Output the (X, Y) coordinate of the center of the cell containing the given text.  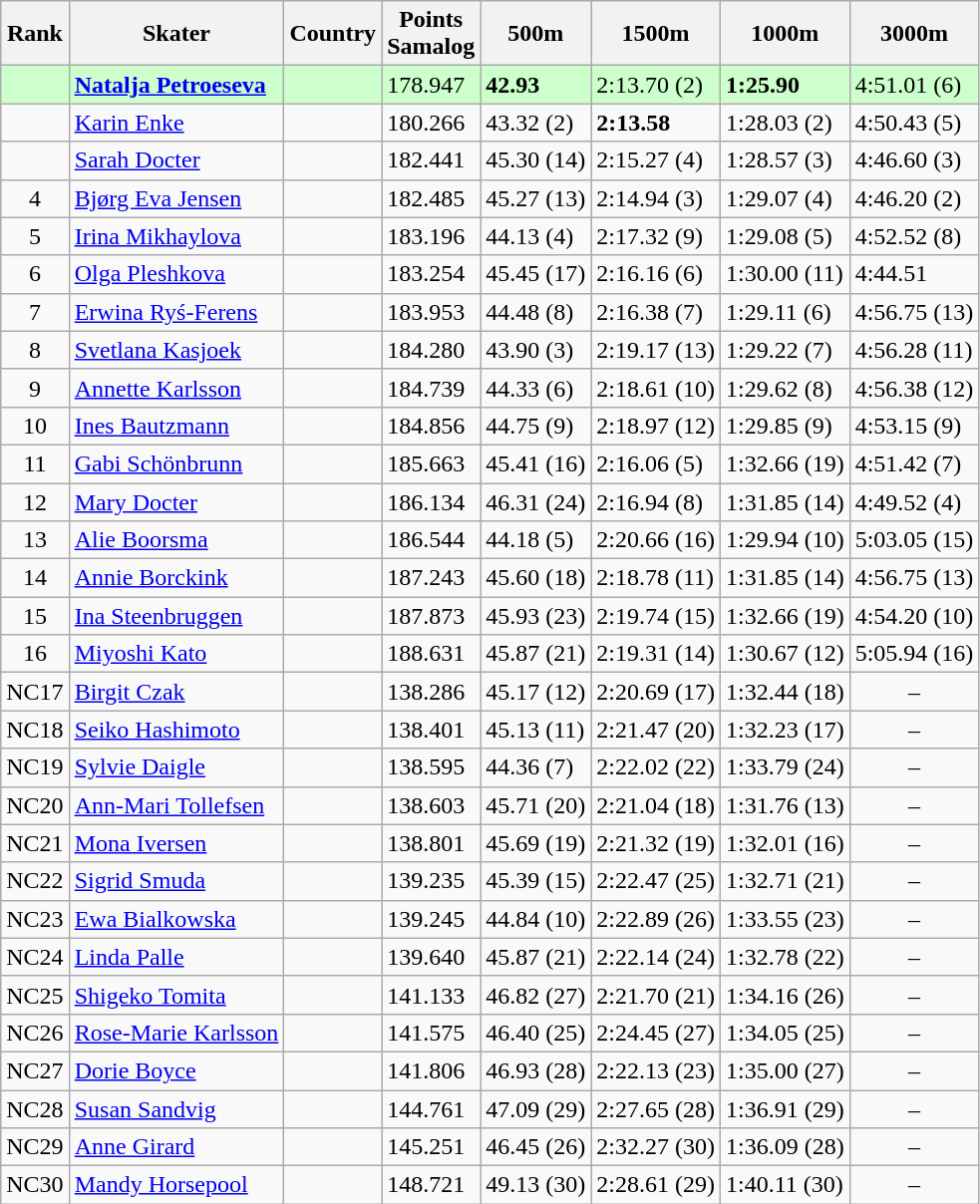
4:46.60 (3) (914, 160)
141.575 (431, 1033)
46.31 (24) (536, 501)
15 (35, 616)
45.71 (20) (536, 805)
45.45 (17) (536, 274)
44.18 (5) (536, 540)
Linda Palle (176, 957)
4:54.20 (10) (914, 616)
Karin Enke (176, 123)
Ewa Bialkowska (176, 919)
141.133 (431, 995)
5 (35, 236)
4:53.15 (9) (914, 426)
1:32.01 (16) (785, 843)
Svetlana Kasjoek (176, 350)
2:18.78 (11) (656, 578)
1:29.62 (8) (785, 388)
2:17.32 (9) (656, 236)
2:20.66 (16) (656, 540)
138.801 (431, 843)
182.485 (431, 198)
2:13.70 (2) (656, 85)
138.595 (431, 767)
Shigeko Tomita (176, 995)
NC25 (35, 995)
Mary Docter (176, 501)
2:15.27 (4) (656, 160)
1:31.76 (13) (785, 805)
1:29.94 (10) (785, 540)
Bjørg Eva Jensen (176, 198)
Skater (176, 34)
45.93 (23) (536, 616)
184.856 (431, 426)
9 (35, 388)
2:20.69 (17) (656, 692)
NC26 (35, 1033)
4:56.38 (12) (914, 388)
Susan Sandvig (176, 1109)
5:03.05 (15) (914, 540)
1:32.23 (17) (785, 730)
1:28.03 (2) (785, 123)
2:13.58 (656, 123)
5:05.94 (16) (914, 654)
4:46.20 (2) (914, 198)
NC23 (35, 919)
NC18 (35, 730)
Ines Bautzmann (176, 426)
141.806 (431, 1070)
NC22 (35, 881)
2:18.61 (10) (656, 388)
Gabi Schönbrunn (176, 463)
1:33.79 (24) (785, 767)
183.254 (431, 274)
1:29.07 (4) (785, 198)
1:29.08 (5) (785, 236)
NC27 (35, 1070)
12 (35, 501)
4:56.28 (11) (914, 350)
45.60 (18) (536, 578)
184.280 (431, 350)
1:25.90 (785, 85)
187.243 (431, 578)
45.30 (14) (536, 160)
Rank (35, 34)
184.739 (431, 388)
1:29.11 (6) (785, 312)
Mona Iversen (176, 843)
2:16.06 (5) (656, 463)
2:32.27 (30) (656, 1147)
Country (333, 34)
44.13 (4) (536, 236)
4:51.01 (6) (914, 85)
46.45 (26) (536, 1147)
Alie Boorsma (176, 540)
8 (35, 350)
NC29 (35, 1147)
Rose-Marie Karlsson (176, 1033)
148.721 (431, 1185)
14 (35, 578)
Ann-Mari Tollefsen (176, 805)
144.761 (431, 1109)
Sarah Docter (176, 160)
2:22.47 (25) (656, 881)
2:22.13 (23) (656, 1070)
Irina Mikhaylova (176, 236)
11 (35, 463)
Miyoshi Kato (176, 654)
2:28.61 (29) (656, 1185)
Points Samalog (431, 34)
NC30 (35, 1185)
2:21.47 (20) (656, 730)
1:32.78 (22) (785, 957)
1:32.71 (21) (785, 881)
NC21 (35, 843)
182.441 (431, 160)
4:51.42 (7) (914, 463)
Seiko Hashimoto (176, 730)
NC28 (35, 1109)
Anne Girard (176, 1147)
46.93 (28) (536, 1070)
45.69 (19) (536, 843)
45.17 (12) (536, 692)
2:22.89 (26) (656, 919)
NC20 (35, 805)
45.27 (13) (536, 198)
138.603 (431, 805)
139.235 (431, 881)
NC19 (35, 767)
1000m (785, 34)
1:29.22 (7) (785, 350)
43.90 (3) (536, 350)
Dorie Boyce (176, 1070)
44.84 (10) (536, 919)
16 (35, 654)
2:21.04 (18) (656, 805)
178.947 (431, 85)
47.09 (29) (536, 1109)
3000m (914, 34)
Olga Pleshkova (176, 274)
44.36 (7) (536, 767)
1:33.55 (23) (785, 919)
2:19.74 (15) (656, 616)
187.873 (431, 616)
2:22.14 (24) (656, 957)
1:30.00 (11) (785, 274)
2:22.02 (22) (656, 767)
46.40 (25) (536, 1033)
2:27.65 (28) (656, 1109)
4:50.43 (5) (914, 123)
2:19.17 (13) (656, 350)
4:49.52 (4) (914, 501)
1:40.11 (30) (785, 1185)
Birgit Czak (176, 692)
2:16.94 (8) (656, 501)
186.134 (431, 501)
42.93 (536, 85)
138.286 (431, 692)
4:44.51 (914, 274)
500m (536, 34)
Natalja Petroeseva (176, 85)
13 (35, 540)
1:32.44 (18) (785, 692)
Annette Karlsson (176, 388)
6 (35, 274)
188.631 (431, 654)
145.251 (431, 1147)
Mandy Horsepool (176, 1185)
139.640 (431, 957)
2:21.70 (21) (656, 995)
2:16.16 (6) (656, 274)
2:21.32 (19) (656, 843)
1:36.09 (28) (785, 1147)
NC24 (35, 957)
1:35.00 (27) (785, 1070)
2:18.97 (12) (656, 426)
2:14.94 (3) (656, 198)
Sigrid Smuda (176, 881)
183.196 (431, 236)
45.13 (11) (536, 730)
NC17 (35, 692)
183.953 (431, 312)
49.13 (30) (536, 1185)
Annie Borckink (176, 578)
1:34.16 (26) (785, 995)
7 (35, 312)
138.401 (431, 730)
4:52.52 (8) (914, 236)
180.266 (431, 123)
1:28.57 (3) (785, 160)
139.245 (431, 919)
185.663 (431, 463)
Ina Steenbruggen (176, 616)
10 (35, 426)
186.544 (431, 540)
1:34.05 (25) (785, 1033)
46.82 (27) (536, 995)
45.41 (16) (536, 463)
43.32 (2) (536, 123)
1:36.91 (29) (785, 1109)
45.39 (15) (536, 881)
4 (35, 198)
Sylvie Daigle (176, 767)
1500m (656, 34)
44.75 (9) (536, 426)
44.33 (6) (536, 388)
Erwina Ryś-Ferens (176, 312)
2:24.45 (27) (656, 1033)
44.48 (8) (536, 312)
1:29.85 (9) (785, 426)
1:30.67 (12) (785, 654)
2:19.31 (14) (656, 654)
2:16.38 (7) (656, 312)
